Pinpoint the cell where the given text exists, returning its [X, Y] midpoint coordinate. 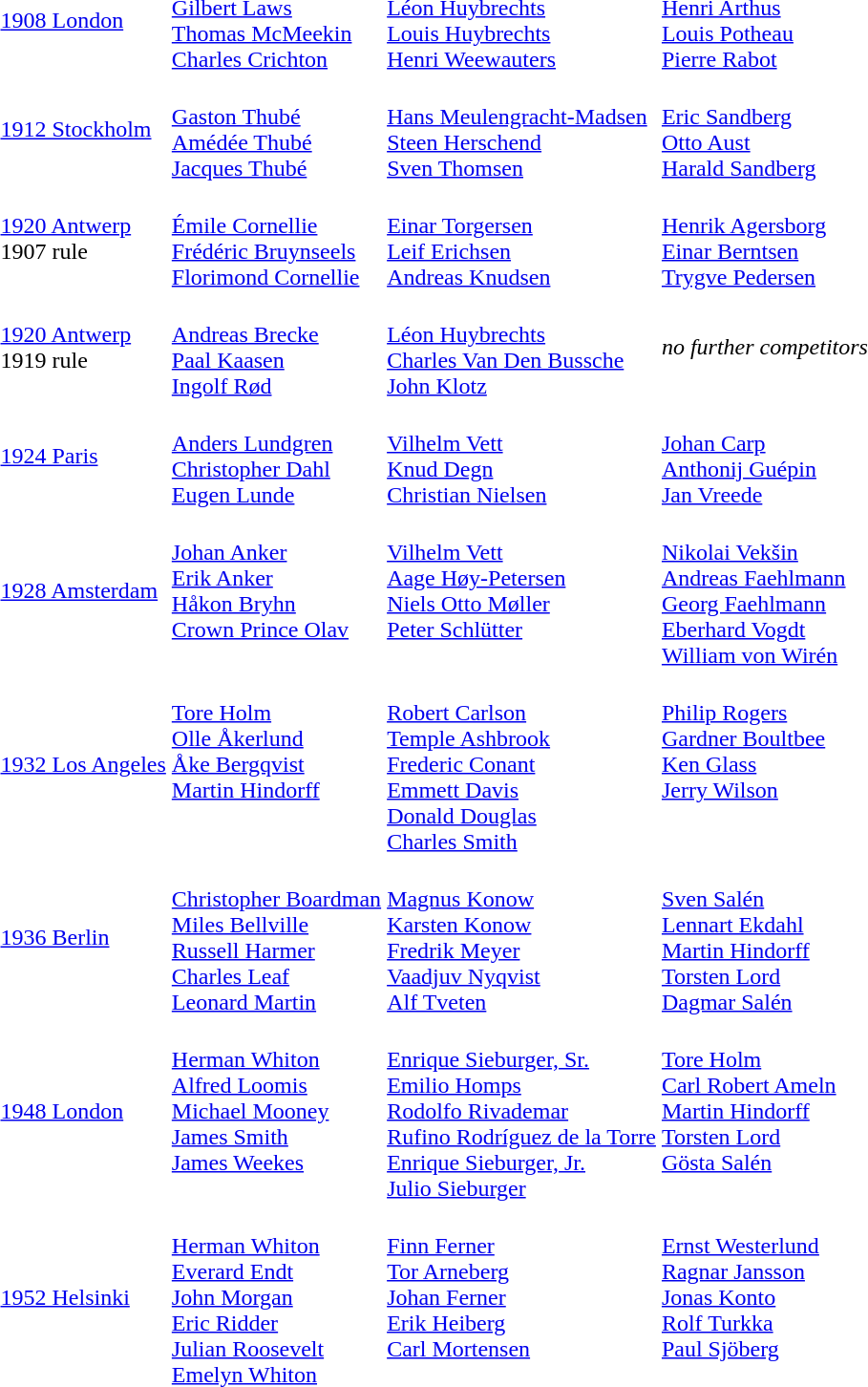
Johan AnkerErik AnkerHåkon BryhnCrown Prince Olav [276, 590]
Vilhelm VettAage Høy-PetersenNiels Otto MøllerPeter Schlütter [521, 590]
Enrique Sieburger, Sr.Emilio HompsRodolfo RivademarRufino Rodríguez de la TorreEnrique Sieburger, Jr.Julio Sieburger [521, 1111]
Vilhelm VettKnud DegnChristian Nielsen [521, 457]
Gaston ThubéAmédée ThubéJacques Thubé [276, 130]
Magnus KonowKarsten KonowFredrik MeyerVaadjuv NyqvistAlf Tveten [521, 938]
Robert CarlsonTemple AshbrookFrederic ConantEmmett DavisDonald DouglasCharles Smith [521, 764]
Tore HolmOlle ÅkerlundÅke BergqvistMartin Hindorff [276, 764]
Léon HuybrechtsCharles Van Den BusscheJohn Klotz [521, 348]
Anders LundgrenChristopher DahlEugen Lunde [276, 457]
Émile CornellieFrédéric BruynseelsFlorimond Cornellie [276, 239]
Andreas BreckePaal KaasenIngolf Rød [276, 348]
Christopher BoardmanMiles BellvilleRussell HarmerCharles LeafLeonard Martin [276, 938]
Einar TorgersenLeif ErichsenAndreas Knudsen [521, 239]
Hans Meulengracht-MadsenSteen HerschendSven Thomsen [521, 130]
Herman WhitonAlfred LoomisMichael MooneyJames SmithJames Weekes [276, 1111]
